Output the [X, Y] coordinate of the center of the cell containing the given text.  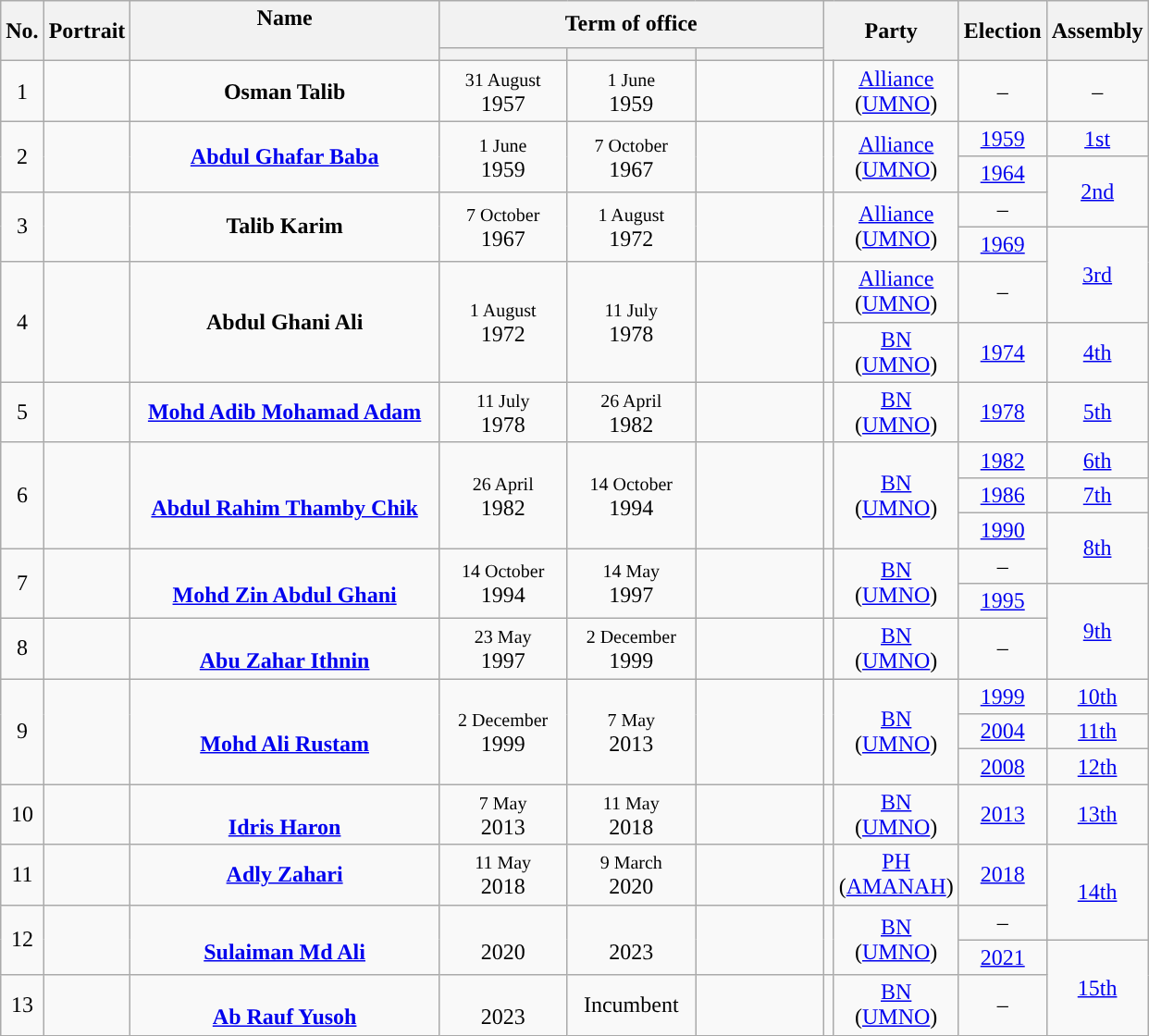
Mohd Adib Mohamad Adam [285, 413]
1st [1097, 139]
Sulaiman Md Ali [285, 940]
Adly Zahari [285, 875]
31 August1957 [503, 91]
Term of office [631, 24]
9 [22, 732]
Osman Talib [285, 91]
Incumbent [631, 1005]
12 [22, 940]
12th [1097, 767]
Mohd Ali Rustam [285, 732]
1999 [1003, 697]
1964 [1003, 174]
9th [1097, 631]
Abdul Ghani Ali [285, 322]
6th [1097, 460]
13 [22, 1005]
1982 [1003, 460]
11th [1097, 732]
1990 [1003, 530]
10th [1097, 697]
7 [22, 583]
8 [22, 649]
14 May1997 [631, 583]
Abdul Rahim Thamby Chik [285, 495]
10 [22, 814]
1 [22, 91]
1974 [1003, 351]
No. [22, 31]
5th [1097, 413]
9 March2020 [631, 875]
3rd [1097, 274]
7th [1097, 495]
Party [891, 31]
2020 [503, 940]
14th [1097, 892]
Abdul Ghafar Baba [285, 156]
2018 [1003, 875]
13th [1097, 814]
Talib Karim [285, 227]
2008 [1003, 767]
1986 [1003, 495]
4th [1097, 351]
Portrait [87, 31]
3 [22, 227]
PH(AMANAH) [896, 875]
1959 [1003, 139]
Assembly [1097, 31]
8th [1097, 548]
11 [22, 875]
15th [1097, 988]
Election [1003, 31]
1995 [1003, 601]
2 [22, 156]
5 [22, 413]
6 [22, 495]
1969 [1003, 244]
Ab Rauf Yusoh [285, 1005]
2021 [1003, 957]
2nd [1097, 191]
2013 [1003, 814]
Abu Zahar Ithnin [285, 649]
4 [22, 322]
Mohd Zin Abdul Ghani [285, 583]
23 May1997 [503, 649]
Name [285, 31]
1978 [1003, 413]
2004 [1003, 732]
Idris Haron [285, 814]
